Scan for the cell matching the given text and deliver its (x, y) coordinate at center. 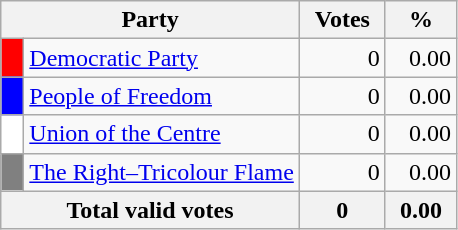
People of Freedom (162, 96)
Union of the Centre (162, 134)
Votes (342, 20)
The Right–Tricolour Flame (162, 172)
Democratic Party (162, 58)
Total valid votes (150, 210)
Party (150, 20)
% (420, 20)
